Identify which cell holds the provided text, then report its (X, Y) central coordinate. 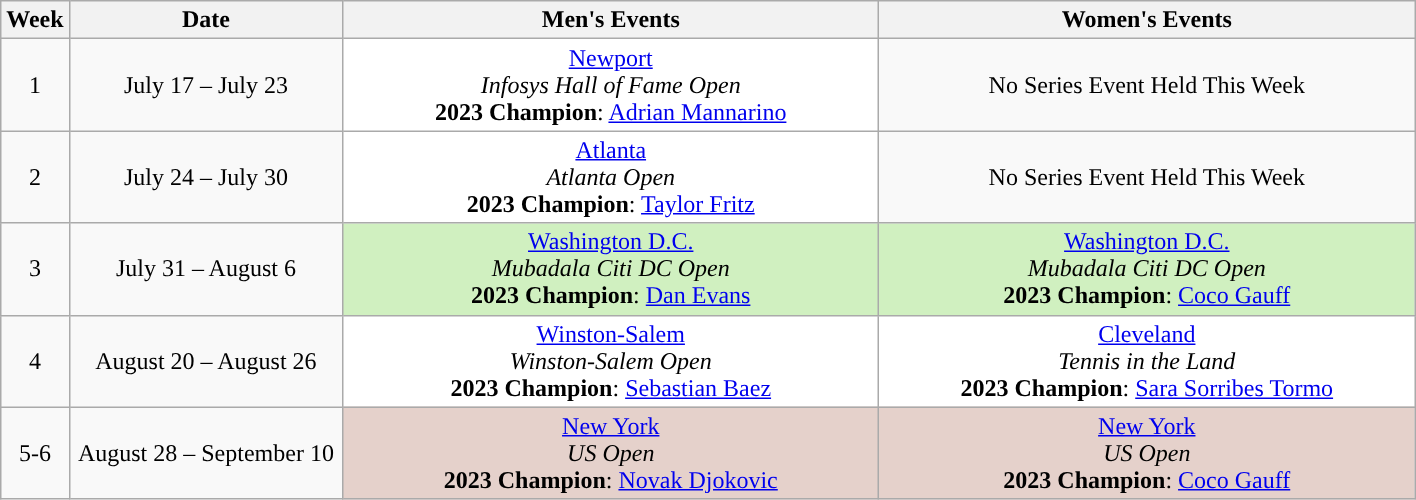
July 24 – July 30 (206, 177)
Washington D.C.Mubadala Citi DC Open2023 Champion: Dan Evans (611, 269)
NewportInfosys Hall of Fame Open2023 Champion: Adrian Mannarino (611, 85)
Washington D.C.Mubadala Citi DC Open2023 Champion: Coco Gauff (1147, 269)
5-6 (35, 453)
ClevelandTennis in the Land2023 Champion: Sara Sorribes Tormo (1147, 361)
Women's Events (1147, 20)
2 (35, 177)
4 (35, 361)
3 (35, 269)
1 (35, 85)
AtlantaAtlanta Open2023 Champion: Taylor Fritz (611, 177)
August 20 – August 26 (206, 361)
Men's Events (611, 20)
New York US Open2023 Champion: Coco Gauff (1147, 453)
Week (35, 20)
New York US Open2023 Champion: Novak Djokovic (611, 453)
Winston-SalemWinston-Salem Open2023 Champion: Sebastian Baez (611, 361)
August 28 – September 10 (206, 453)
July 17 – July 23 (206, 85)
Date (206, 20)
July 31 – August 6 (206, 269)
